Scan for the cell matching the given text and deliver its (X, Y) coordinate at center. 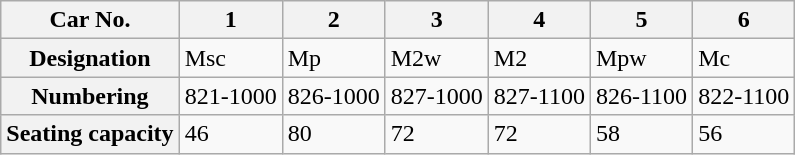
2 (334, 20)
826-1100 (641, 96)
5 (641, 20)
Mp (334, 58)
Car No. (90, 20)
46 (230, 134)
Mc (744, 58)
822-1100 (744, 96)
Seating capacity (90, 134)
3 (436, 20)
Designation (90, 58)
M2 (539, 58)
M2w (436, 58)
4 (539, 20)
821-1000 (230, 96)
Msc (230, 58)
Mpw (641, 58)
58 (641, 134)
827-1100 (539, 96)
826-1000 (334, 96)
Numbering (90, 96)
827-1000 (436, 96)
80 (334, 134)
1 (230, 20)
56 (744, 134)
6 (744, 20)
